For the text-containing cell, return its midpoint in [X, Y] coordinate format. 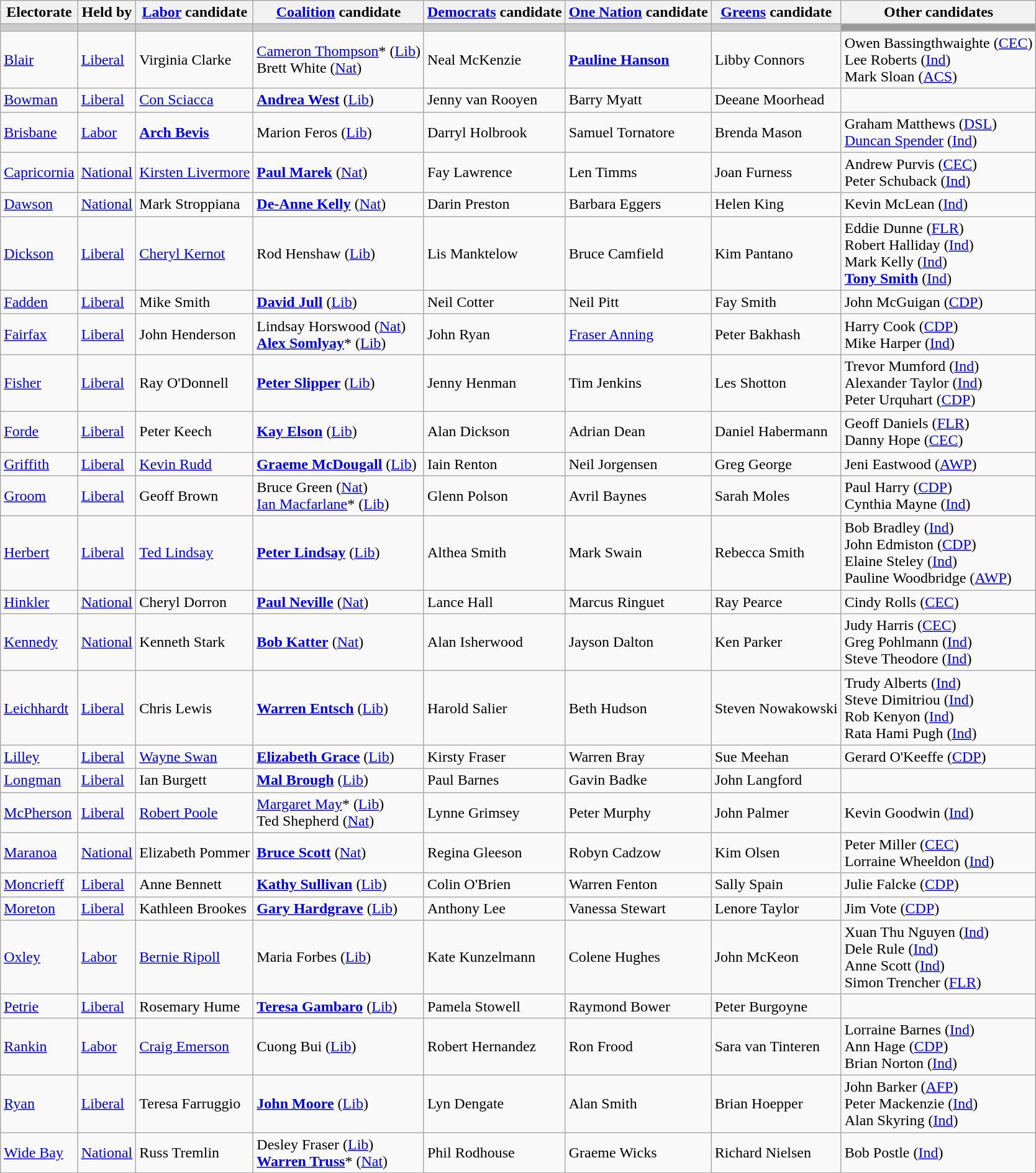
Ryan [39, 1103]
Peter Miller (CEC)Lorraine Wheeldon (Ind) [938, 852]
Samuel Tornatore [638, 132]
Darin Preston [494, 204]
Bernie Ripoll [195, 957]
Sally Spain [776, 885]
Peter Keech [195, 431]
Graeme Wicks [638, 1152]
Kathy Sullivan (Lib) [339, 885]
Les Shotton [776, 383]
Richard Nielsen [776, 1152]
Herbert [39, 553]
Warren Entsch (Lib) [339, 708]
Bruce Green (Nat)Ian Macfarlane* (Lib) [339, 496]
De-Anne Kelly (Nat) [339, 204]
Kim Pantano [776, 253]
Deeane Moorhead [776, 100]
Forde [39, 431]
Jenny van Rooyen [494, 100]
Paul Neville (Nat) [339, 602]
Neal McKenzie [494, 60]
Phil Rodhouse [494, 1152]
Fairfax [39, 334]
Alan Smith [638, 1103]
Teresa Gambaro (Lib) [339, 1006]
Kennedy [39, 642]
Teresa Farruggio [195, 1103]
Len Timms [638, 173]
Alan Isherwood [494, 642]
Kevin Rudd [195, 464]
Ted Lindsay [195, 553]
Peter Murphy [638, 813]
Mike Smith [195, 302]
Con Sciacca [195, 100]
Bruce Scott (Nat) [339, 852]
Maranoa [39, 852]
Peter Lindsay (Lib) [339, 553]
Ken Parker [776, 642]
Cheryl Dorron [195, 602]
Brisbane [39, 132]
Kevin Goodwin (Ind) [938, 813]
Sara van Tinteren [776, 1046]
Tim Jenkins [638, 383]
Julie Falcke (CDP) [938, 885]
Darryl Holbrook [494, 132]
Brenda Mason [776, 132]
Bowman [39, 100]
Althea Smith [494, 553]
Maria Forbes (Lib) [339, 957]
John Ryan [494, 334]
Raymond Bower [638, 1006]
Coalition candidate [339, 12]
Bob Postle (Ind) [938, 1152]
Moreton [39, 908]
Vanessa Stewart [638, 908]
Kenneth Stark [195, 642]
Hinkler [39, 602]
Barbara Eggers [638, 204]
Other candidates [938, 12]
Steven Nowakowski [776, 708]
Held by [107, 12]
Geoff Brown [195, 496]
One Nation candidate [638, 12]
Oxley [39, 957]
Neil Cotter [494, 302]
Sue Meehan [776, 757]
Russ Tremlin [195, 1152]
Ray O'Donnell [195, 383]
Bruce Camfield [638, 253]
Robert Hernandez [494, 1046]
Kevin McLean (Ind) [938, 204]
Helen King [776, 204]
Kim Olsen [776, 852]
Pauline Hanson [638, 60]
Anne Bennett [195, 885]
Robert Poole [195, 813]
Leichhardt [39, 708]
Mal Brough (Lib) [339, 780]
Jenny Henman [494, 383]
John Henderson [195, 334]
Bob Katter (Nat) [339, 642]
Glenn Polson [494, 496]
John Barker (AFP)Peter Mackenzie (Ind)Alan Skyring (Ind) [938, 1103]
Rankin [39, 1046]
Democrats candidate [494, 12]
Trevor Mumford (Ind)Alexander Taylor (Ind)Peter Urquhart (CDP) [938, 383]
Adrian Dean [638, 431]
Neil Pitt [638, 302]
Warren Fenton [638, 885]
Joan Furness [776, 173]
Trudy Alberts (Ind)Steve Dimitriou (Ind)Rob Kenyon (Ind)Rata Hami Pugh (Ind) [938, 708]
Petrie [39, 1006]
Greg George [776, 464]
Libby Connors [776, 60]
Peter Bakhash [776, 334]
Daniel Habermann [776, 431]
Sarah Moles [776, 496]
John McGuigan (CDP) [938, 302]
Ian Burgett [195, 780]
Kay Elson (Lib) [339, 431]
Desley Fraser (Lib)Warren Truss* (Nat) [339, 1152]
Gavin Badke [638, 780]
Warren Bray [638, 757]
Robyn Cadzow [638, 852]
Fay Smith [776, 302]
Longman [39, 780]
Mark Swain [638, 553]
Harry Cook (CDP)Mike Harper (Ind) [938, 334]
Iain Renton [494, 464]
Virginia Clarke [195, 60]
Craig Emerson [195, 1046]
Fay Lawrence [494, 173]
Lorraine Barnes (Ind)Ann Hage (CDP)Brian Norton (Ind) [938, 1046]
Pamela Stowell [494, 1006]
Gary Hardgrave (Lib) [339, 908]
Jeni Eastwood (AWP) [938, 464]
Fadden [39, 302]
Barry Myatt [638, 100]
Kate Kunzelmann [494, 957]
Lyn Dengate [494, 1103]
Harold Salier [494, 708]
Lance Hall [494, 602]
Moncrieff [39, 885]
John Palmer [776, 813]
Beth Hudson [638, 708]
Xuan Thu Nguyen (Ind)Dele Rule (Ind)Anne Scott (Ind)Simon Trencher (FLR) [938, 957]
Ray Pearce [776, 602]
David Jull (Lib) [339, 302]
Regina Gleeson [494, 852]
Lis Manktelow [494, 253]
Marcus Ringuet [638, 602]
Judy Harris (CEC)Greg Pohlmann (Ind)Steve Theodore (Ind) [938, 642]
Cheryl Kernot [195, 253]
Anthony Lee [494, 908]
Graham Matthews (DSL)Duncan Spender (Ind) [938, 132]
Arch Bevis [195, 132]
Marion Feros (Lib) [339, 132]
Colene Hughes [638, 957]
Greens candidate [776, 12]
Peter Slipper (Lib) [339, 383]
Elizabeth Grace (Lib) [339, 757]
Cameron Thompson* (Lib)Brett White (Nat) [339, 60]
Labor candidate [195, 12]
Colin O'Brien [494, 885]
Neil Jorgensen [638, 464]
Lenore Taylor [776, 908]
Kirsten Livermore [195, 173]
John Moore (Lib) [339, 1103]
Eddie Dunne (FLR)Robert Halliday (Ind)Mark Kelly (Ind)Tony Smith (Ind) [938, 253]
Cindy Rolls (CEC) [938, 602]
Brian Hoepper [776, 1103]
Paul Harry (CDP)Cynthia Mayne (Ind) [938, 496]
Paul Marek (Nat) [339, 173]
Rebecca Smith [776, 553]
Cuong Bui (Lib) [339, 1046]
Andrea West (Lib) [339, 100]
Dickson [39, 253]
Griffith [39, 464]
John Langford [776, 780]
Alan Dickson [494, 431]
Lindsay Horswood (Nat)Alex Somlyay* (Lib) [339, 334]
Kathleen Brookes [195, 908]
Capricornia [39, 173]
Rosemary Hume [195, 1006]
Peter Burgoyne [776, 1006]
Avril Baynes [638, 496]
Groom [39, 496]
Rod Henshaw (Lib) [339, 253]
McPherson [39, 813]
Kirsty Fraser [494, 757]
Blair [39, 60]
Fraser Anning [638, 334]
Wide Bay [39, 1152]
Jayson Dalton [638, 642]
Paul Barnes [494, 780]
Lilley [39, 757]
Ron Frood [638, 1046]
Andrew Purvis (CEC)Peter Schuback (Ind) [938, 173]
Dawson [39, 204]
Mark Stroppiana [195, 204]
Jim Vote (CDP) [938, 908]
Chris Lewis [195, 708]
Lynne Grimsey [494, 813]
Owen Bassingthwaighte (CEC)Lee Roberts (Ind)Mark Sloan (ACS) [938, 60]
Graeme McDougall (Lib) [339, 464]
Elizabeth Pommer [195, 852]
Gerard O'Keeffe (CDP) [938, 757]
Wayne Swan [195, 757]
Margaret May* (Lib)Ted Shepherd (Nat) [339, 813]
John McKeon [776, 957]
Bob Bradley (Ind)John Edmiston (CDP)Elaine Steley (Ind)Pauline Woodbridge (AWP) [938, 553]
Geoff Daniels (FLR)Danny Hope (CEC) [938, 431]
Fisher [39, 383]
Electorate [39, 12]
